Identify which cell holds the provided text, then report its (X, Y) central coordinate. 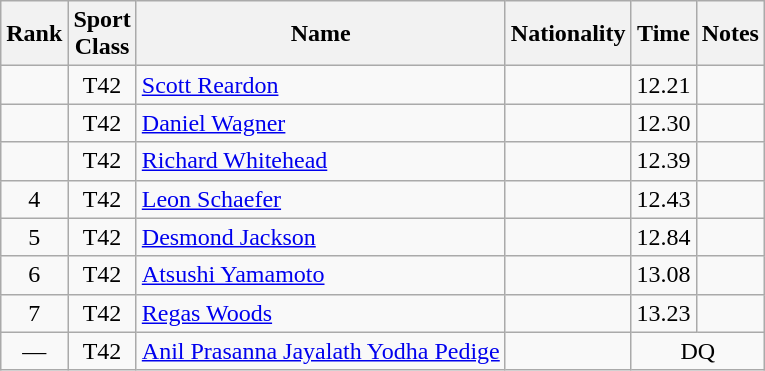
Notes (730, 34)
DQ (698, 351)
12.30 (664, 123)
Anil Prasanna Jayalath Yodha Pedige (320, 351)
13.23 (664, 313)
12.39 (664, 161)
Leon Schaefer (320, 199)
Nationality (568, 34)
Rank (34, 34)
Time (664, 34)
Desmond Jackson (320, 237)
Daniel Wagner (320, 123)
SportClass (102, 34)
7 (34, 313)
12.43 (664, 199)
4 (34, 199)
Richard Whitehead (320, 161)
Scott Reardon (320, 85)
5 (34, 237)
Atsushi Yamamoto (320, 275)
12.21 (664, 85)
13.08 (664, 275)
6 (34, 275)
12.84 (664, 237)
Regas Woods (320, 313)
Name (320, 34)
— (34, 351)
